Search for the cell housing the specified text and yield its [x, y] center coordinate. 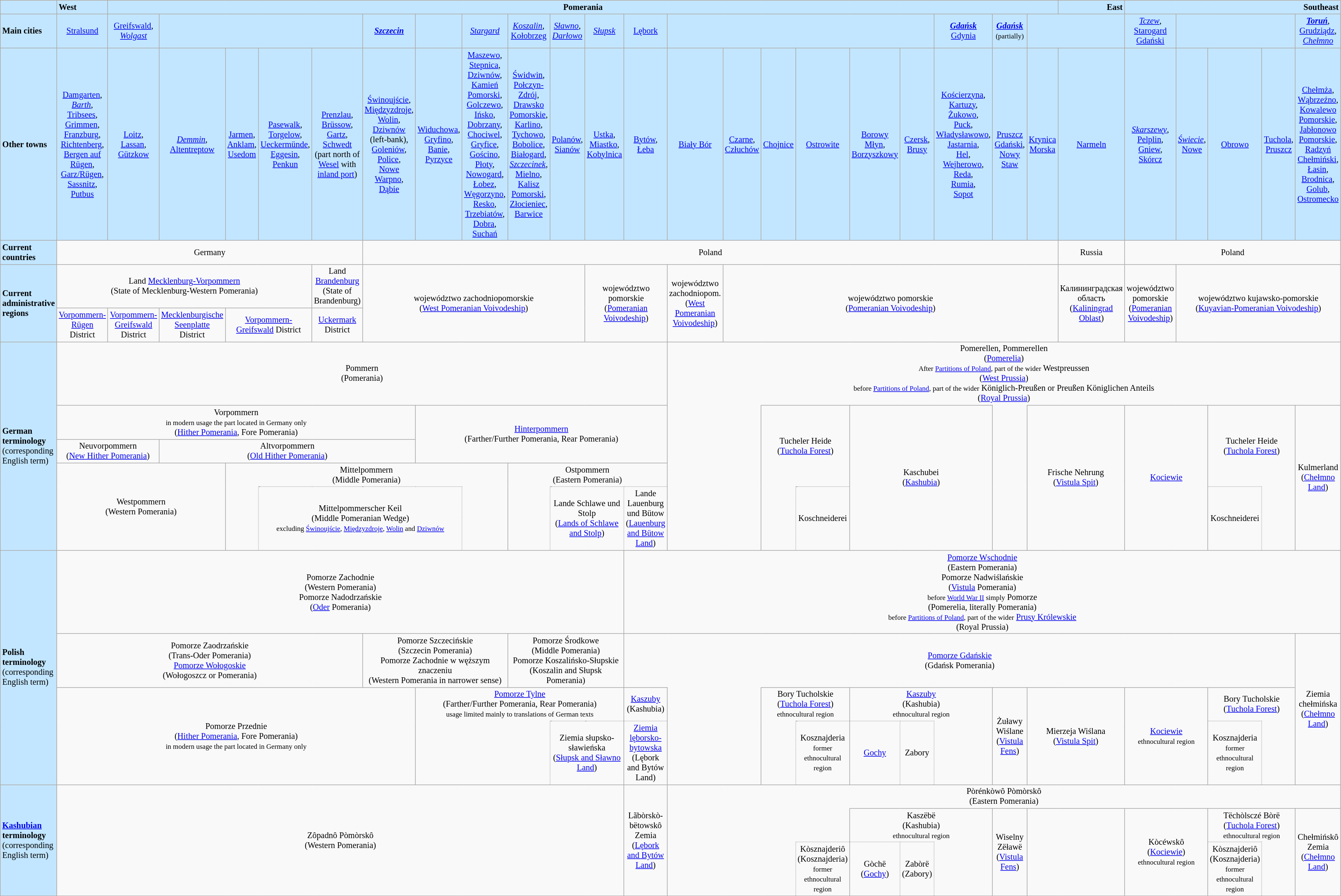
Chojnice [778, 144]
Current administrative regions [29, 303]
Frische Nehrung(Vistula Spit) [1076, 478]
Kaszëbë(Kashubia)ethnocultural region [921, 825]
Kociewie [1166, 478]
Loitz,Lassan,Gützkow [134, 144]
Pomorze Zachodnie(Western Pomerania)Pomorze Nadodrzańskie(Oder Pomerania) [340, 592]
Tczew,Starogard Gdański [1150, 31]
Narmeln [1091, 144]
Czarne,Człuchów [742, 144]
Ziemia lęborsko-bytowska(Lębork and Bytów Land) [646, 753]
Pomorze Przednie(Hither Pomerania, Fore Pomerania)in modern usage the part located in Germany only [236, 736]
Altvorpommern (Old Hither Pomerania) [287, 451]
Germany [209, 252]
Zabòrë(Zabory) [917, 869]
Other towns [29, 144]
Stralsund [82, 31]
Gòchë(Gochy) [875, 869]
Pasewalk,Torgelow,Ueckermünde,Eggesin,Penkun [285, 144]
Wiselny Zëławë(Vistula Fens) [1010, 852]
Żuławy Wiślane(Vistula Fens) [1010, 736]
Obrowo [1235, 144]
Bory Tucholskie(Tuchola Forest)ethnocultural region [805, 704]
Neuvorpommern (New Hither Pomerania) [108, 451]
Current countries [29, 252]
Kaschubei(Kashubia) [921, 478]
Lande Lauenburg und Bütow(Lauenburg and Bütow Land) [646, 518]
Zabory [917, 753]
Ustka,Miastko,Kobylnica [605, 144]
Pomorze Zaodrzańskie(Trans-Oder Pomerania)Pomorze Wołogoskie(Wołogoszcz or Pomerania) [209, 660]
Ziemia słupsko-sławieńska(Słupsk and Sławno Land) [587, 753]
GdańskGdynia [963, 31]
Hinterpommern(Farther/Further Pomerania, Rear Pomerania) [541, 434]
Kociewieethnocultural region [1166, 736]
województwo kujawsko-pomorskie (Kuyavian-Pomeranian Voivodeship) [1258, 303]
Skarszewy,Pelplin,Gniew,Skórcz [1150, 144]
Lande Schlawe und Stolp(Lands of Schlawe and Stolp) [587, 518]
Borowy Młyn,Borzyszkowy [875, 144]
Chełmża,Wąbrzeźno, Kowalewo Pomorskie,Jabłonowo Pomorskie,Radzyń Chełmiński,Łasin,Brodnica,Golub,Ostromecko [1318, 144]
German terminology(corresponding English term) [29, 446]
Koszalin,Kołobrzeg [529, 31]
Słupsk [605, 31]
Ostpommern(Eastern Pomerania) [587, 475]
Bytów,Łeba [646, 144]
Chełmińskô Zemia(Chełmno Land) [1318, 852]
Prenzlau,Brüssow,Gartz,Schwedt (part north of Wesel with inland port) [338, 144]
Damgarten,Barth, Tribsees,Grimmen,Franzburg,Richtenberg,Bergen auf Rügen,Garz/Rügen, Sassnitz,Putbus [82, 144]
województwo zachodniopomorskie(West Pomeranian Voivodeship) [474, 303]
Pomorze Szczecińskie (Szczecin Pomerania)Pomorze Zachodnie w węższym znaczeniu(Western Pomerania in narrower sense) [435, 660]
West [82, 7]
Pòrénkòwô Pòmòrskô(Eastern Pomerania) [1004, 796]
Pruszcz Gdański,Nowy Staw [1010, 144]
Greifswald,Wolgast [134, 31]
Szczecin [389, 31]
Kościerzyna,Kartuzy,Żukowo,Puck,Władysławowo,Jastarnia,Hel,Wejherowo,Reda,Rumia,Sopot [963, 144]
Świecie,Nowe [1192, 144]
Kaszuby(Kashubia) [646, 704]
Калининградская область (Kaliningrad Oblast) [1091, 303]
Pomerania [583, 7]
Mittelpommerscher Keil (Middle Pomeranian Wedge) excluding Świnoujście, Międzyzdroje, Wolin and Dziwnów [360, 518]
Widuchowa, Gryfino, Banie,Pyrzyce [439, 144]
Gdańsk(partially) [1010, 31]
Southeast [1233, 7]
Kulmerland (Chełmno Land) [1318, 478]
Ziemia chełmińska (Chełmno Land) [1318, 709]
Czersk,Brusy [917, 144]
Land Brandenburg(State of Brandenburg) [338, 286]
Lębork [646, 31]
Polanów,Sianów [568, 144]
Polish terminology(corresponding English term) [29, 667]
Pommern(Pomerania) [362, 373]
Demmin,Altentreptow [192, 144]
Gochy [875, 753]
Tëchòlsczé Bòrë (Tuchola Forest) ethnocultural region [1252, 825]
Pomorze Tylne(Farther/Further Pomerania, Rear Pomerania)usage limited mainly to translations of German texts [520, 704]
Świnoujście, Międzyzdroje,Wolin, Dziwnów (left-bank),Goleniów,Police,Nowe Warpno,Dąbie [389, 144]
Mittelpommern(Middle Pomerania) [366, 475]
Stargard [485, 31]
Bory Tucholskie (Tuchola Forest) [1252, 704]
Sławno,Darłowo [568, 31]
Vorpommernin modern usage the part located in Germany only(Hither Pomerania, Fore Pomerania) [236, 422]
Kòcéwskô(Kociewie)ethnocultural region [1166, 852]
Tuchola,Pruszcz [1279, 144]
Kaszuby(Kashubia)ethnocultural region [921, 704]
Pomorze Środkowe(Middle Pomerania)Pomorze Koszalińsko-Słupskie(Koszalin and Słupsk Pomerania) [566, 660]
Mecklenburgische Seenplatte District [192, 325]
Jarmen,Anklam,Usedom [242, 144]
Kashubian terminology(corresponding English term) [29, 840]
Vorpommern-Rügen District [82, 325]
Mierzeja Wiślana(Vistula Spit) [1076, 736]
Świdwin,Połczyn-Zdrój,Drawsko Pomorskie,Karlino,Tychowo,Bobolice,Białogard,Szczecinek,Mielno,Kalisz Pomorski,Złocieniec,Barwice [529, 144]
Russia [1091, 252]
Krynica Morska [1042, 144]
Toruń,Grudziądz,Chełmno [1318, 31]
Main cities [29, 31]
Uckermark District [338, 325]
Ostrowite [822, 144]
województwo zachodniopom.(West Pomeranian Voivodeship) [695, 303]
Pomorze Gdańskie(Gdańsk Pomerania) [960, 660]
East [1091, 7]
Lãbòrskò-bëtowskô Zemia (Lębork and Bytów Land) [646, 840]
Zôpadnô Pòmòrskô(Western Pomerania) [340, 840]
Land Mecklenburg-Vorpommern(State of Mecklenburg-Western Pomerania) [184, 286]
Westpommern (Western Pomerania) [141, 506]
Biały Bór [695, 144]
